Capture the cell that displays the provided text and extract its (x, y) central coordinate. 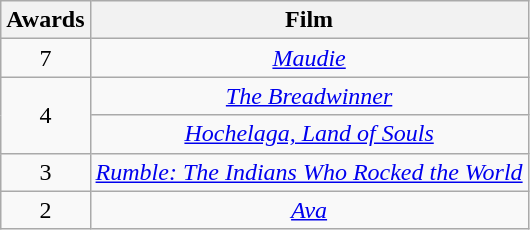
Ava (309, 210)
3 (46, 172)
7 (46, 58)
The Breadwinner (309, 96)
Hochelaga, Land of Souls (309, 134)
Awards (46, 20)
Film (309, 20)
Rumble: The Indians Who Rocked the World (309, 172)
2 (46, 210)
Maudie (309, 58)
4 (46, 115)
